Locate the cell with the specified text and output its [x, y] center coordinate. 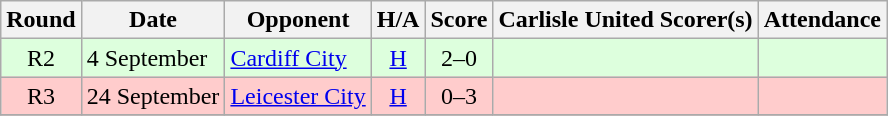
R3 [41, 96]
Cardiff City [298, 58]
Attendance [822, 20]
R2 [41, 58]
Score [459, 20]
4 September [153, 58]
Opponent [298, 20]
0–3 [459, 96]
24 September [153, 96]
H/A [398, 20]
Date [153, 20]
2–0 [459, 58]
Carlisle United Scorer(s) [626, 20]
Leicester City [298, 96]
Round [41, 20]
